Locate the cell with the specified text and output its (X, Y) center coordinate. 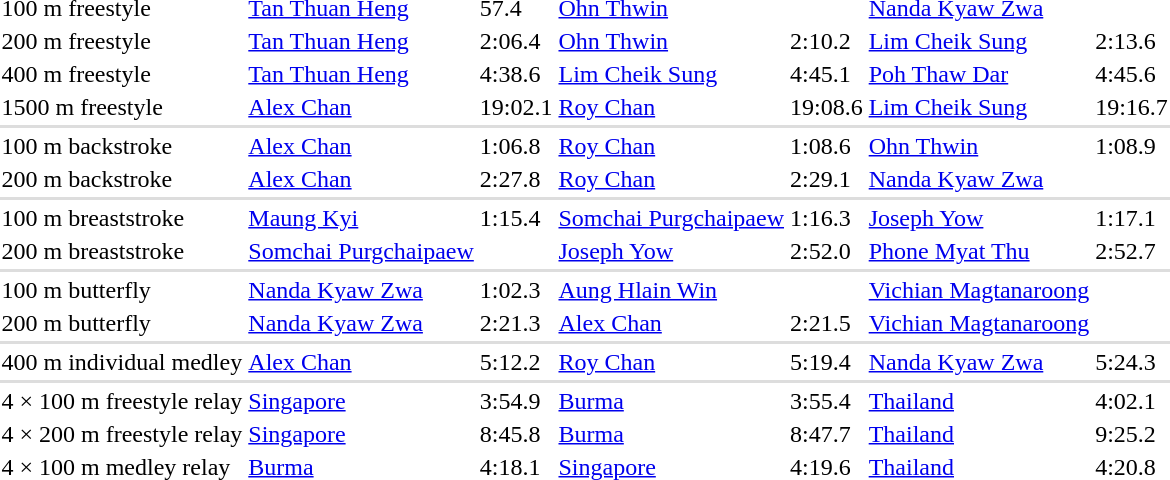
1:16.3 (827, 218)
200 m butterfly (122, 323)
5:24.3 (1132, 362)
19:16.7 (1132, 107)
2:52.7 (1132, 251)
2:27.8 (516, 179)
4:45.6 (1132, 74)
2:52.0 (827, 251)
400 m freestyle (122, 74)
5:12.2 (516, 362)
3:54.9 (516, 401)
200 m backstroke (122, 179)
1:08.6 (827, 146)
400 m individual medley (122, 362)
100 m backstroke (122, 146)
5:19.4 (827, 362)
4:02.1 (1132, 401)
1500 m freestyle (122, 107)
19:02.1 (516, 107)
200 m breaststroke (122, 251)
1:17.1 (1132, 218)
2:21.5 (827, 323)
2:29.1 (827, 179)
4 × 100 m freestyle relay (122, 401)
8:45.8 (516, 434)
2:06.4 (516, 41)
2:21.3 (516, 323)
1:02.3 (516, 290)
Aung Hlain Win (672, 290)
4:45.1 (827, 74)
Poh Thaw Dar (979, 74)
1:15.4 (516, 218)
200 m freestyle (122, 41)
9:25.2 (1132, 434)
100 m butterfly (122, 290)
19:08.6 (827, 107)
4 × 200 m freestyle relay (122, 434)
2:13.6 (1132, 41)
Phone Myat Thu (979, 251)
3:55.4 (827, 401)
8:47.7 (827, 434)
Maung Kyi (362, 218)
4:38.6 (516, 74)
1:06.8 (516, 146)
100 m breaststroke (122, 218)
2:10.2 (827, 41)
1:08.9 (1132, 146)
